Capture the cell that displays the provided text and extract its [X, Y] central coordinate. 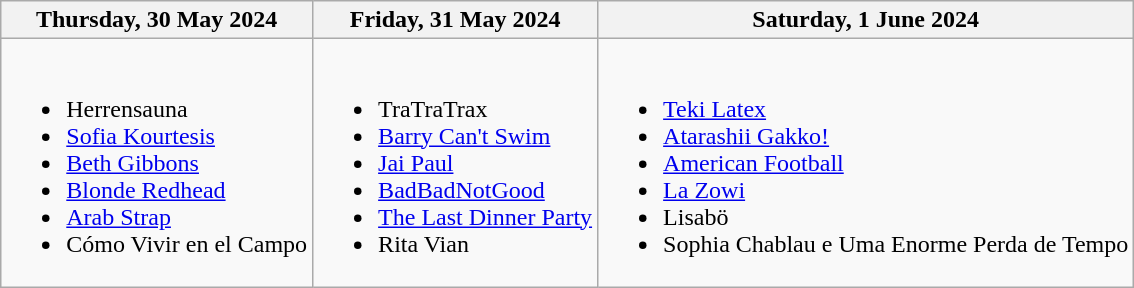
Teki LatexAtarashii Gakko!American FootballLa ZowiLisaböSophia Chablau e Uma Enorme Perda de Tempo [866, 163]
Thursday, 30 May 2024 [157, 20]
TraTraTraxBarry Can't SwimJai PaulBadBadNotGoodThe Last Dinner PartyRita Vian [456, 163]
Saturday, 1 June 2024 [866, 20]
HerrensaunaSofia KourtesisBeth GibbonsBlonde RedheadArab StrapCómo Vivir en el Campo [157, 163]
Friday, 31 May 2024 [456, 20]
